Identify which cell holds the provided text, then report its (x, y) central coordinate. 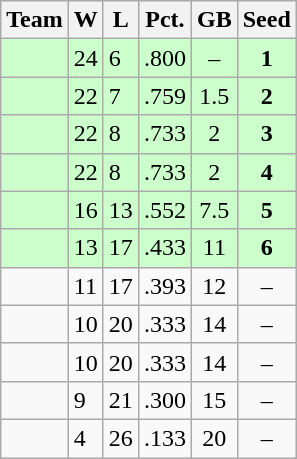
Team (35, 20)
.552 (164, 210)
.759 (164, 96)
GB (214, 20)
24 (86, 58)
.300 (164, 400)
.800 (164, 58)
.433 (164, 248)
.133 (164, 438)
16 (86, 210)
Seed (266, 20)
1 (266, 58)
9 (86, 400)
W (86, 20)
26 (120, 438)
7 (120, 96)
21 (120, 400)
5 (266, 210)
7.5 (214, 210)
3 (266, 134)
L (120, 20)
15 (214, 400)
Pct. (164, 20)
.393 (164, 286)
12 (214, 286)
1.5 (214, 96)
